Provide the (X, Y) coordinate of the cell's center where the given text is located.  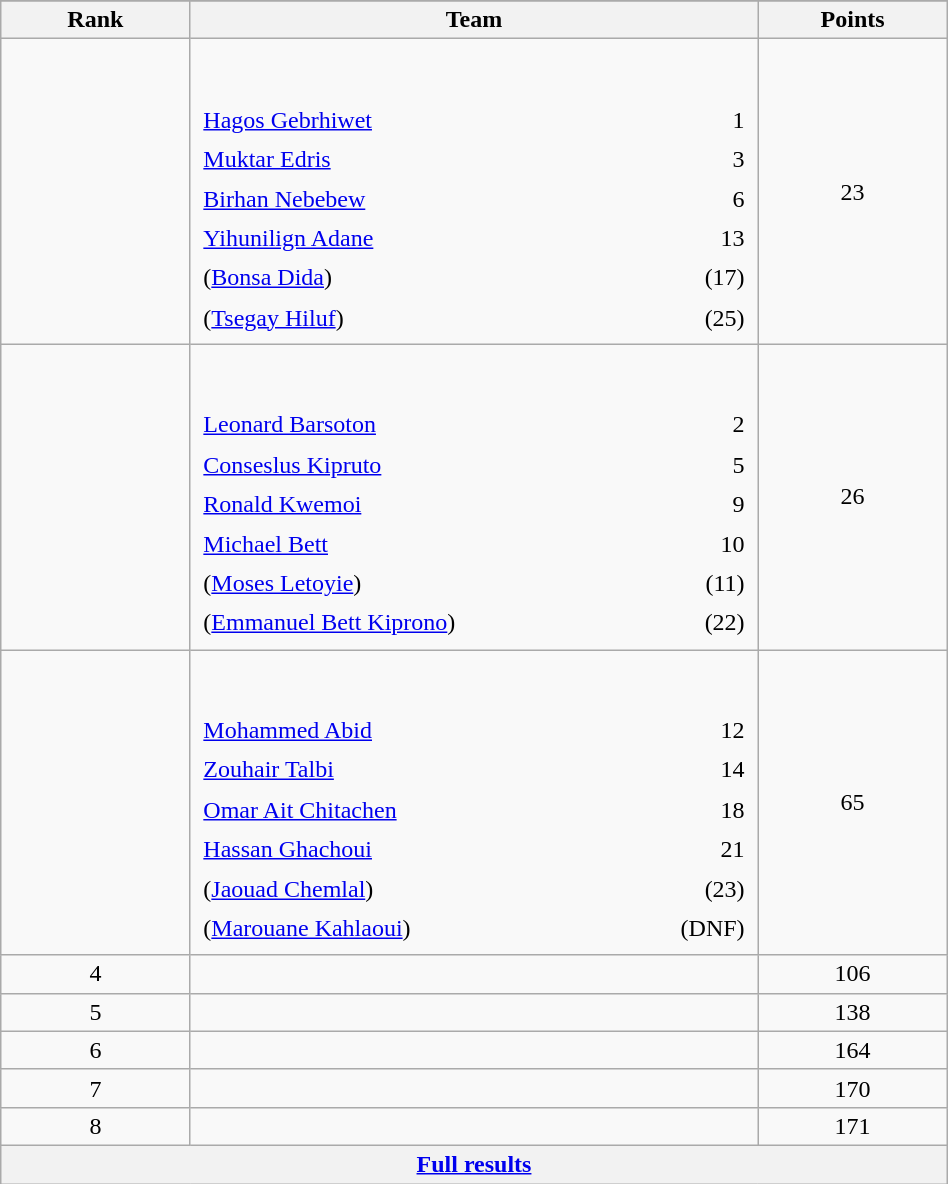
(DNF) (680, 928)
1 (690, 120)
10 (706, 544)
(Marouane Kahlaoui) (404, 928)
Points (852, 20)
Leonard Barsoton (430, 426)
Omar Ait Chitachen (404, 810)
Muktar Edris (414, 160)
26 (852, 496)
Michael Bett (430, 544)
164 (852, 1050)
23 (852, 192)
4 (96, 974)
Rank (96, 20)
Birhan Nebebew (414, 198)
14 (680, 770)
Full results (474, 1164)
Leonard Barsoton 2 Conseslus Kipruto 5 Ronald Kwemoi 9 Michael Bett 10 (Moses Letoyie) (11) (Emmanuel Bett Kiprono) (22) (474, 496)
(11) (706, 584)
Yihunilign Adane (414, 238)
170 (852, 1088)
12 (680, 730)
Ronald Kwemoi (430, 504)
(17) (690, 278)
Mohammed Abid 12 Zouhair Talbi 14 Omar Ait Chitachen 18 Hassan Ghachoui 21 (Jaouad Chemlal) (23) (Marouane Kahlaoui) (DNF) (474, 802)
171 (852, 1126)
13 (690, 238)
Mohammed Abid (404, 730)
3 (690, 160)
(25) (690, 318)
(23) (680, 888)
8 (96, 1126)
Hassan Ghachoui (404, 850)
7 (96, 1088)
Hagos Gebrhiwet 1 Muktar Edris 3 Birhan Nebebew 6 Yihunilign Adane 13 (Bonsa Dida) (17) (Tsegay Hiluf) (25) (474, 192)
Team (474, 20)
Conseslus Kipruto (430, 464)
21 (680, 850)
(Moses Letoyie) (430, 584)
(Jaouad Chemlal) (404, 888)
18 (680, 810)
9 (706, 504)
2 (706, 426)
(Bonsa Dida) (414, 278)
106 (852, 974)
138 (852, 1012)
Hagos Gebrhiwet (414, 120)
(22) (706, 624)
65 (852, 802)
(Tsegay Hiluf) (414, 318)
(Emmanuel Bett Kiprono) (430, 624)
Zouhair Talbi (404, 770)
